Output the (x, y) coordinate of the center of the cell containing the given text.  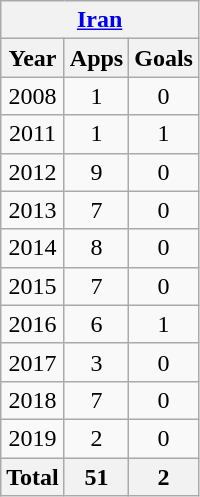
2014 (33, 248)
2016 (33, 324)
2015 (33, 286)
3 (96, 362)
2011 (33, 134)
8 (96, 248)
2008 (33, 96)
2017 (33, 362)
9 (96, 172)
51 (96, 477)
6 (96, 324)
2018 (33, 400)
Total (33, 477)
2013 (33, 210)
2019 (33, 438)
2012 (33, 172)
Year (33, 58)
Apps (96, 58)
Goals (164, 58)
Iran (100, 20)
